From the cell containing the given text, extract its center point as (x, y) coordinate. 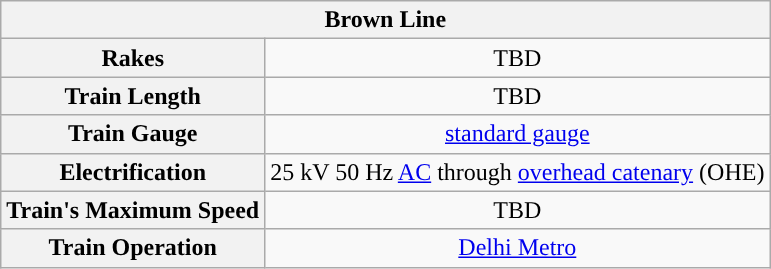
Rakes (133, 58)
Train Gauge (133, 134)
Train Operation (133, 248)
Electrification (133, 172)
Brown Line (386, 20)
standard gauge (518, 134)
Delhi Metro (518, 248)
Train's Maximum Speed (133, 210)
Train Length (133, 96)
25 kV 50 Hz AC through overhead catenary (OHE) (518, 172)
